Scan for the cell matching the given text and deliver its (x, y) coordinate at center. 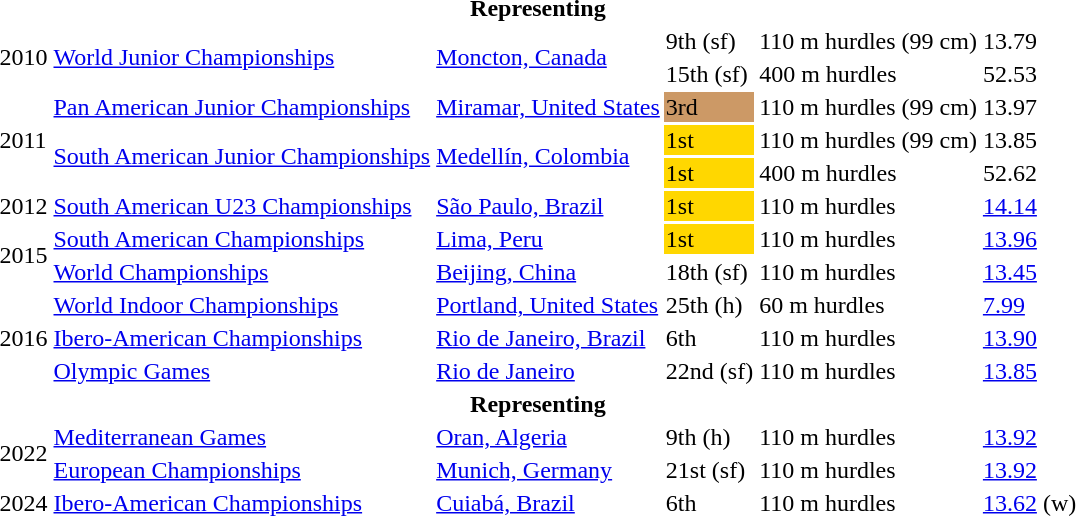
South American Championships (242, 239)
22nd (sf) (709, 371)
Moncton, Canada (548, 58)
18th (sf) (709, 272)
Munich, Germany (548, 470)
21st (sf) (709, 470)
World Championships (242, 272)
9th (h) (709, 437)
South American Junior Championships (242, 156)
World Junior Championships (242, 58)
Mediterranean Games (242, 437)
Olympic Games (242, 371)
World Indoor Championships (242, 305)
25th (h) (709, 305)
Pan American Junior Championships (242, 107)
São Paulo, Brazil (548, 206)
3rd (709, 107)
Ibero-American Championships (242, 338)
Beijing, China (548, 272)
South American U23 Championships (242, 206)
15th (sf) (709, 74)
Miramar, United States (548, 107)
60 m hurdles (868, 305)
Rio de Janeiro (548, 371)
Medellín, Colombia (548, 156)
Rio de Janeiro, Brazil (548, 338)
Oran, Algeria (548, 437)
9th (sf) (709, 41)
6th (709, 338)
Lima, Peru (548, 239)
Portland, United States (548, 305)
European Championships (242, 470)
